Search for the cell housing the specified text and yield its (X, Y) center coordinate. 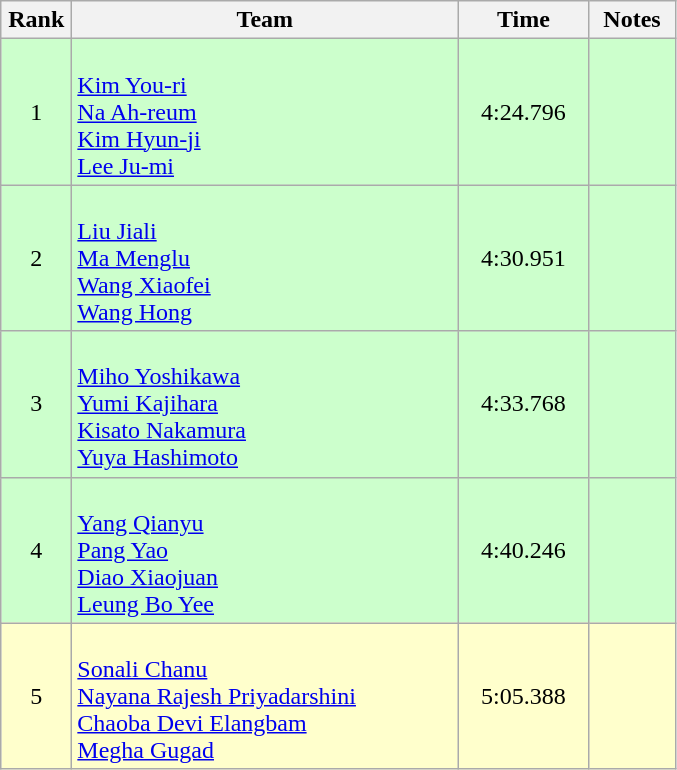
Miho YoshikawaYumi KajiharaKisato NakamuraYuya Hashimoto (265, 404)
2 (36, 258)
5:05.388 (524, 696)
Rank (36, 20)
Time (524, 20)
Kim You-riNa Ah-reumKim Hyun-jiLee Ju-mi (265, 112)
Yang QianyuPang YaoDiao XiaojuanLeung Bo Yee (265, 550)
3 (36, 404)
Notes (632, 20)
4:40.246 (524, 550)
4:24.796 (524, 112)
Liu JialiMa MengluWang XiaofeiWang Hong (265, 258)
4:33.768 (524, 404)
Team (265, 20)
1 (36, 112)
Sonali ChanuNayana Rajesh PriyadarshiniChaoba Devi ElangbamMegha Gugad (265, 696)
4:30.951 (524, 258)
5 (36, 696)
4 (36, 550)
